Extract the (x, y) coordinate from the center of the cell holding the provided text.  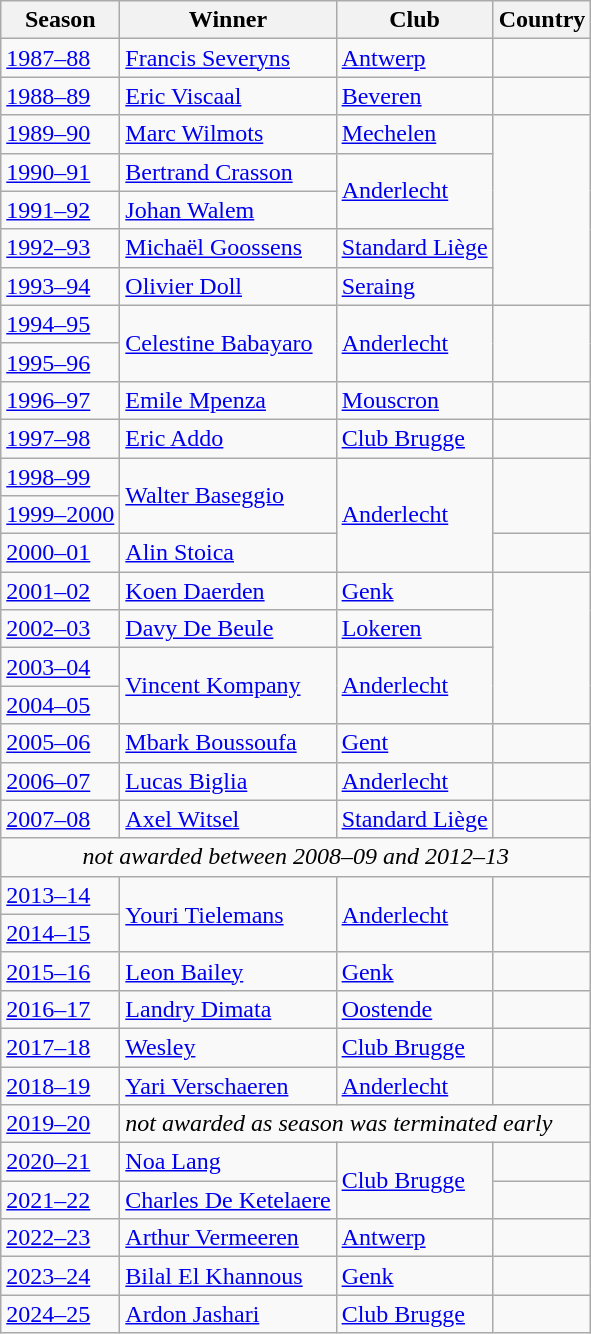
Wesley (228, 1047)
Leon Bailey (228, 971)
2017–18 (60, 1047)
2020–21 (60, 1162)
2023–24 (60, 1276)
Mouscron (414, 400)
Axel Witsel (228, 819)
Club (414, 20)
2015–16 (60, 971)
1998–99 (60, 477)
Arthur Vermeeren (228, 1238)
Koen Daerden (228, 591)
Emile Mpenza (228, 400)
Lokeren (414, 629)
Michaël Goossens (228, 248)
Davy De Beule (228, 629)
2005–06 (60, 743)
Charles De Ketelaere (228, 1200)
2024–25 (60, 1314)
Lucas Biglia (228, 781)
Youri Tielemans (228, 914)
Country (542, 20)
Vincent Kompany (228, 686)
1996–97 (60, 400)
2004–05 (60, 705)
Seraing (414, 286)
1993–94 (60, 286)
Eric Addo (228, 438)
2002–03 (60, 629)
1989–90 (60, 134)
Mechelen (414, 134)
2016–17 (60, 1009)
2014–15 (60, 933)
Gent (414, 743)
Bertrand Crasson (228, 172)
Oostende (414, 1009)
Landry Dimata (228, 1009)
Walter Baseggio (228, 496)
2006–07 (60, 781)
2021–22 (60, 1200)
1994–95 (60, 324)
2001–02 (60, 591)
1992–93 (60, 248)
Winner (228, 20)
not awarded as season was terminated early (356, 1124)
1995–96 (60, 362)
Mbark Boussoufa (228, 743)
not awarded between 2008–09 and 2012–13 (296, 857)
2019–20 (60, 1124)
Francis Severyns (228, 58)
1997–98 (60, 438)
Alin Stoica (228, 553)
Season (60, 20)
2000–01 (60, 553)
Ardon Jashari (228, 1314)
1999–2000 (60, 515)
1991–92 (60, 210)
2013–14 (60, 895)
1987–88 (60, 58)
2007–08 (60, 819)
1988–89 (60, 96)
Noa Lang (228, 1162)
2018–19 (60, 1085)
2003–04 (60, 667)
Yari Verschaeren (228, 1085)
Bilal El Khannous (228, 1276)
Celestine Babayaro (228, 343)
Marc Wilmots (228, 134)
Eric Viscaal (228, 96)
Olivier Doll (228, 286)
Beveren (414, 96)
2022–23 (60, 1238)
Johan Walem (228, 210)
1990–91 (60, 172)
